Scan for the cell matching the given text and deliver its (X, Y) coordinate at center. 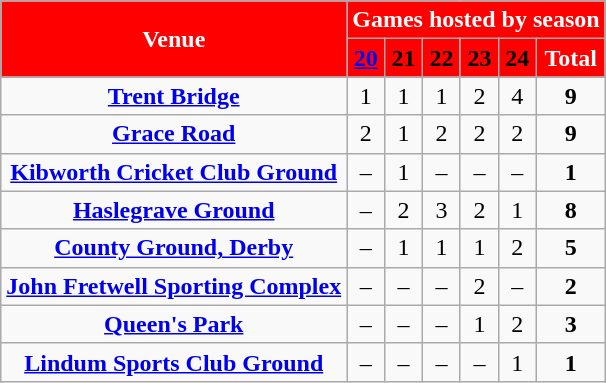
County Ground, Derby (174, 248)
8 (570, 210)
21 (404, 58)
Grace Road (174, 134)
23 (479, 58)
Haslegrave Ground (174, 210)
Trent Bridge (174, 96)
24 (517, 58)
Total (570, 58)
5 (570, 248)
Queen's Park (174, 324)
22 (442, 58)
Games hosted by season (476, 20)
Lindum Sports Club Ground (174, 362)
4 (517, 96)
Venue (174, 39)
20 (366, 58)
John Fretwell Sporting Complex (174, 286)
Kibworth Cricket Club Ground (174, 172)
